Capture the cell that displays the provided text and extract its [X, Y] central coordinate. 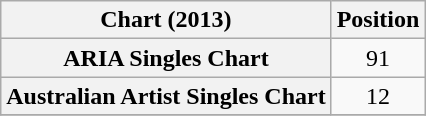
Chart (2013) [166, 20]
Position [378, 20]
91 [378, 58]
12 [378, 96]
ARIA Singles Chart [166, 58]
Australian Artist Singles Chart [166, 96]
